Locate the cell with the specified text and output its (X, Y) center coordinate. 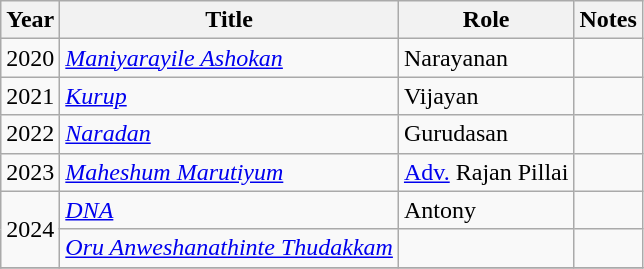
DNA (230, 210)
Vijayan (486, 96)
Oru Anweshanathinte Thudakkam (230, 248)
Role (486, 20)
Gurudasan (486, 134)
2024 (30, 229)
Notes (608, 20)
2022 (30, 134)
2020 (30, 58)
Kurup (230, 96)
Maheshum Marutiyum (230, 172)
Year (30, 20)
2021 (30, 96)
Antony (486, 210)
Adv. Rajan Pillai (486, 172)
Naradan (230, 134)
Narayanan (486, 58)
Maniyarayile Ashokan (230, 58)
2023 (30, 172)
Title (230, 20)
